Detect which cell encompasses the target text, then output its [X, Y] center coordinate. 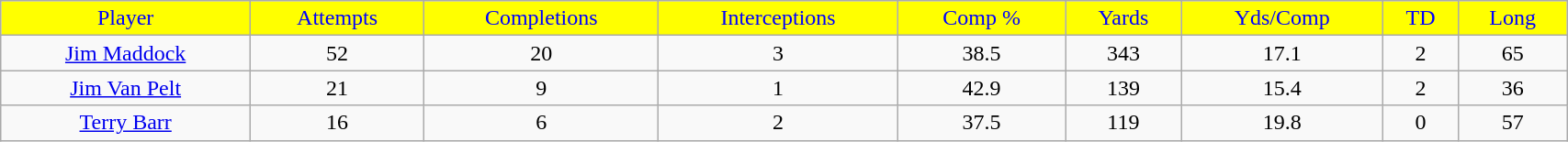
38.5 [981, 53]
Long [1513, 18]
57 [1513, 123]
Terry Barr [126, 123]
52 [338, 53]
6 [542, 123]
21 [338, 88]
65 [1513, 53]
1 [778, 88]
19.8 [1282, 123]
37.5 [981, 123]
9 [542, 88]
0 [1421, 123]
119 [1123, 123]
20 [542, 53]
Jim Maddock [126, 53]
15.4 [1282, 88]
139 [1123, 88]
Completions [542, 18]
Comp % [981, 18]
Yds/Comp [1282, 18]
Interceptions [778, 18]
TD [1421, 18]
343 [1123, 53]
Jim Van Pelt [126, 88]
Player [126, 18]
Attempts [338, 18]
Yards [1123, 18]
3 [778, 53]
36 [1513, 88]
17.1 [1282, 53]
16 [338, 123]
42.9 [981, 88]
